Extract the (X, Y) coordinate from the center of the cell holding the provided text.  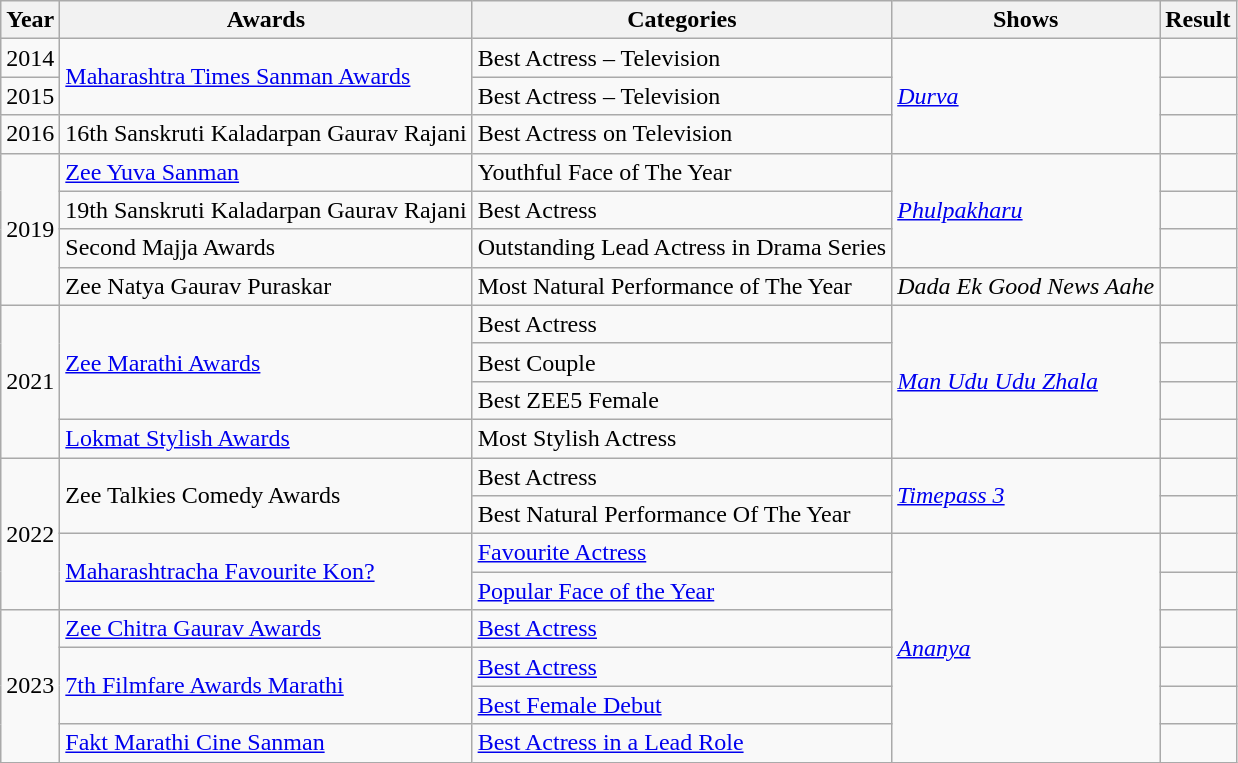
Zee Marathi Awards (266, 362)
2023 (30, 686)
Most Natural Performance of The Year (682, 286)
Phulpakharu (1026, 210)
Shows (1026, 20)
Most Stylish Actress (682, 438)
Timepass 3 (1026, 496)
Best Natural Performance Of The Year (682, 515)
Fakt Marathi Cine Sanman (266, 743)
Year (30, 20)
Dada Ek Good News Aahe (1026, 286)
2014 (30, 58)
Favourite Actress (682, 553)
Man Udu Udu Zhala (1026, 381)
Zee Yuva Sanman (266, 172)
2016 (30, 134)
Best Actress in a Lead Role (682, 743)
Zee Natya Gaurav Puraskar (266, 286)
Outstanding Lead Actress in Drama Series (682, 248)
Youthful Face of The Year (682, 172)
Maharashtra Times Sanman Awards (266, 77)
Zee Talkies Comedy Awards (266, 496)
Best Actress on Television (682, 134)
Best ZEE5 Female (682, 400)
2015 (30, 96)
Best Couple (682, 362)
2022 (30, 534)
Popular Face of the Year (682, 591)
2021 (30, 381)
Zee Chitra Gaurav Awards (266, 629)
Durva (1026, 96)
Second Majja Awards (266, 248)
Ananya (1026, 648)
16th Sanskruti Kaladarpan Gaurav Rajani (266, 134)
19th Sanskruti Kaladarpan Gaurav Rajani (266, 210)
Lokmat Stylish Awards (266, 438)
Result (1198, 20)
Awards (266, 20)
Best Female Debut (682, 705)
Categories (682, 20)
2019 (30, 229)
7th Filmfare Awards Marathi (266, 686)
Maharashtracha Favourite Kon? (266, 572)
